Capture the cell that displays the provided text and extract its [x, y] central coordinate. 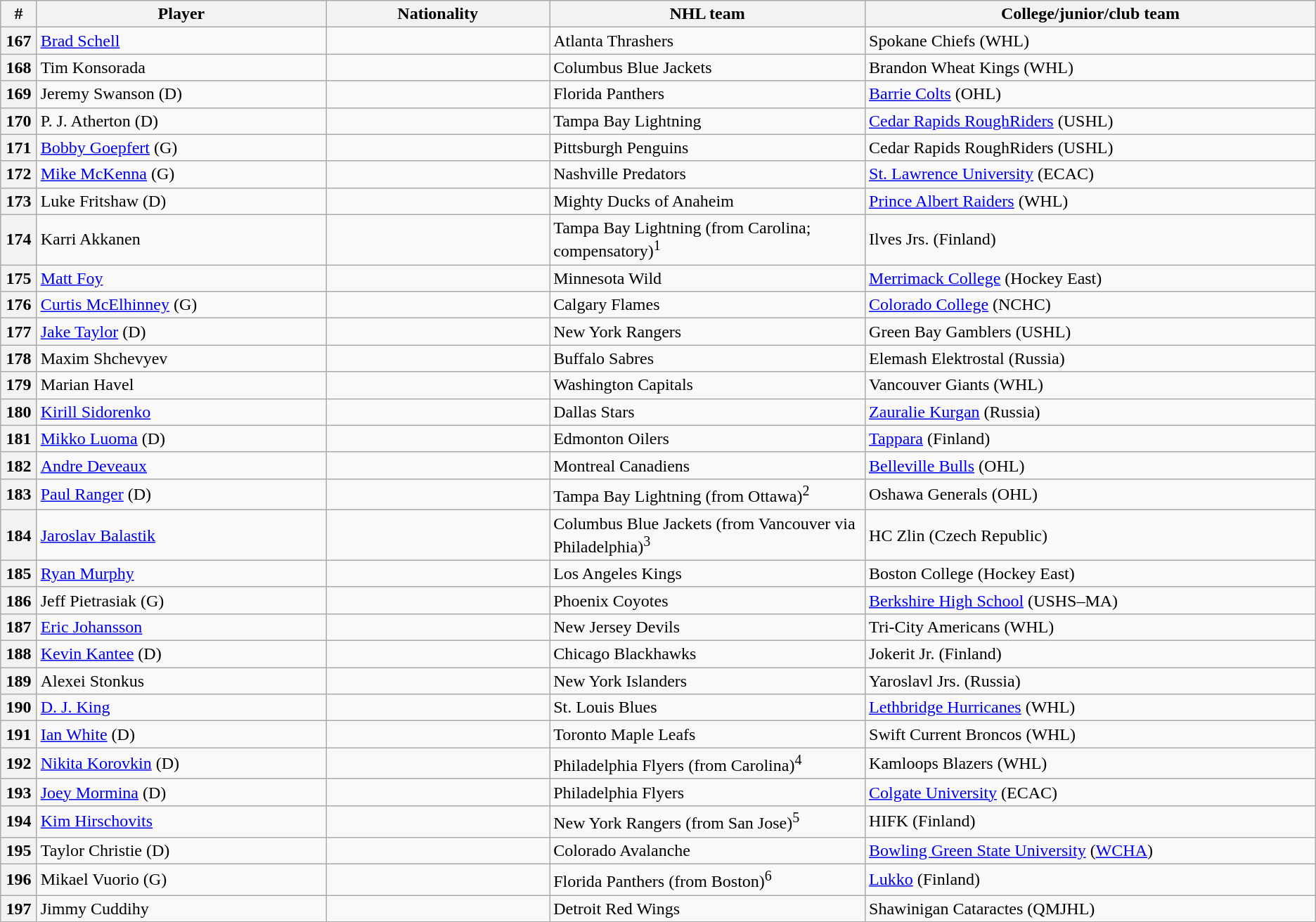
188 [18, 654]
174 [18, 240]
Merrimack College (Hockey East) [1091, 278]
Atlanta Thrashers [707, 41]
Detroit Red Wings [707, 909]
Taylor Christie (D) [181, 850]
179 [18, 385]
Colorado College (NCHC) [1091, 305]
169 [18, 94]
Los Angeles Kings [707, 573]
Green Bay Gamblers (USHL) [1091, 332]
Marian Havel [181, 385]
Joey Mormina (D) [181, 792]
Colgate University (ECAC) [1091, 792]
Kevin Kantee (D) [181, 654]
Lukko (Finland) [1091, 880]
175 [18, 278]
New Jersey Devils [707, 628]
Elemash Elektrostal (Russia) [1091, 358]
Washington Capitals [707, 385]
P. J. Atherton (D) [181, 121]
Edmonton Oilers [707, 439]
Dallas Stars [707, 412]
Tim Konsorada [181, 67]
172 [18, 174]
# [18, 14]
Pittsburgh Penguins [707, 148]
Chicago Blackhawks [707, 654]
Jeremy Swanson (D) [181, 94]
177 [18, 332]
Karri Akkanen [181, 240]
Boston College (Hockey East) [1091, 573]
197 [18, 909]
171 [18, 148]
Columbus Blue Jackets [707, 67]
Ian White (D) [181, 734]
Shawinigan Cataractes (QMJHL) [1091, 909]
St. Louis Blues [707, 708]
Spokane Chiefs (WHL) [1091, 41]
Colorado Avalanche [707, 850]
Tampa Bay Lightning (from Carolina; compensatory)1 [707, 240]
186 [18, 600]
College/junior/club team [1091, 14]
176 [18, 305]
173 [18, 201]
HC Zlin (Czech Republic) [1091, 535]
182 [18, 465]
Mighty Ducks of Anaheim [707, 201]
Tampa Bay Lightning (from Ottawa)2 [707, 495]
Kirill Sidorenko [181, 412]
Zauralie Kurgan (Russia) [1091, 412]
Columbus Blue Jackets (from Vancouver via Philadelphia)3 [707, 535]
Prince Albert Raiders (WHL) [1091, 201]
196 [18, 880]
Nashville Predators [707, 174]
Tappara (Finland) [1091, 439]
Buffalo Sabres [707, 358]
New York Islanders [707, 681]
195 [18, 850]
Maxim Shchevyev [181, 358]
Oshawa Generals (OHL) [1091, 495]
193 [18, 792]
185 [18, 573]
D. J. King [181, 708]
178 [18, 358]
Mikko Luoma (D) [181, 439]
Kim Hirschovits [181, 821]
Jimmy Cuddihy [181, 909]
Andre Deveaux [181, 465]
Matt Foy [181, 278]
Kamloops Blazers (WHL) [1091, 763]
Ilves Jrs. (Finland) [1091, 240]
180 [18, 412]
183 [18, 495]
181 [18, 439]
Mikael Vuorio (G) [181, 880]
Barrie Colts (OHL) [1091, 94]
187 [18, 628]
Luke Fritshaw (D) [181, 201]
Berkshire High School (USHS–MA) [1091, 600]
184 [18, 535]
Calgary Flames [707, 305]
New York Rangers [707, 332]
Jake Taylor (D) [181, 332]
189 [18, 681]
Montreal Canadiens [707, 465]
Vancouver Giants (WHL) [1091, 385]
Philadelphia Flyers (from Carolina)4 [707, 763]
Curtis McElhinney (G) [181, 305]
191 [18, 734]
168 [18, 67]
194 [18, 821]
Player [181, 14]
Florida Panthers (from Boston)6 [707, 880]
Philadelphia Flyers [707, 792]
Phoenix Coyotes [707, 600]
170 [18, 121]
Minnesota Wild [707, 278]
Bobby Goepfert (G) [181, 148]
Florida Panthers [707, 94]
Paul Ranger (D) [181, 495]
NHL team [707, 14]
192 [18, 763]
Bowling Green State University (WCHA) [1091, 850]
Brad Schell [181, 41]
Tampa Bay Lightning [707, 121]
Yaroslavl Jrs. (Russia) [1091, 681]
Jaroslav Balastik [181, 535]
New York Rangers (from San Jose)5 [707, 821]
Eric Johansson [181, 628]
Brandon Wheat Kings (WHL) [1091, 67]
HIFK (Finland) [1091, 821]
Toronto Maple Leafs [707, 734]
190 [18, 708]
Alexei Stonkus [181, 681]
Lethbridge Hurricanes (WHL) [1091, 708]
167 [18, 41]
Nikita Korovkin (D) [181, 763]
Belleville Bulls (OHL) [1091, 465]
Tri-City Americans (WHL) [1091, 628]
Jokerit Jr. (Finland) [1091, 654]
Ryan Murphy [181, 573]
Mike McKenna (G) [181, 174]
Jeff Pietrasiak (G) [181, 600]
Swift Current Broncos (WHL) [1091, 734]
Nationality [438, 14]
St. Lawrence University (ECAC) [1091, 174]
